Identify which cell holds the provided text, then report its (X, Y) central coordinate. 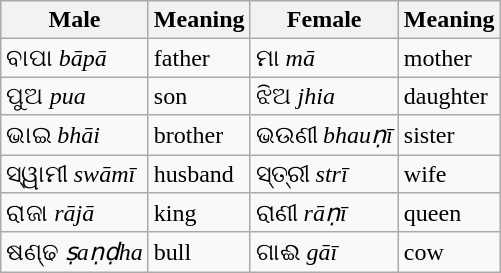
ଷଣ୍ଢ ṣaṇḍha (75, 252)
ରାଣୀ rāṇī (324, 213)
ଝିଅ jhia (324, 96)
ଭଉଣୀ bhauṇī (324, 135)
son (199, 96)
ବାପା bāpā (75, 58)
Male (75, 20)
ଭାଇ bhāi (75, 135)
ସ୍ତ୍ରୀ strī (324, 173)
Female (324, 20)
ସ୍ୱାମୀ swāmī (75, 173)
mother (449, 58)
wife (449, 173)
bull (199, 252)
ମା mā (324, 58)
cow (449, 252)
queen (449, 213)
husband (199, 173)
sister (449, 135)
ପୁଅ pua (75, 96)
king (199, 213)
ଗାଈ gāī (324, 252)
daughter (449, 96)
ରାଜା rājā (75, 213)
father (199, 58)
brother (199, 135)
